Detect which cell encompasses the target text, then output its [X, Y] center coordinate. 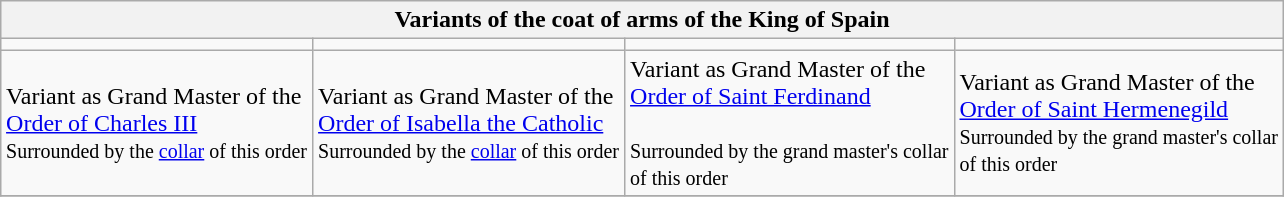
Variant as Grand Master of theOrder of Saint HermenegildSurrounded by the grand master's collar of this order [1118, 123]
Variant as Grand Master of theOrder of Isabella the CatholicSurrounded by the collar of this order [469, 123]
Variant as Grand Master of theOrder of Saint FerdinandSurrounded by the grand master's collarof this order [790, 123]
Variants of the coat of arms of the King of Spain [642, 20]
Variant as Grand Master of theOrder of Charles IIISurrounded by the collar of this order [157, 123]
